Identify which cell holds the provided text, then report its (X, Y) central coordinate. 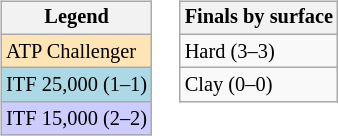
Hard (3–3) (259, 51)
ITF 25,000 (1–1) (76, 85)
Finals by surface (259, 18)
Clay (0–0) (259, 85)
Legend (76, 18)
ITF 15,000 (2–2) (76, 119)
ATP Challenger (76, 51)
